Search for the cell housing the specified text and yield its [X, Y] center coordinate. 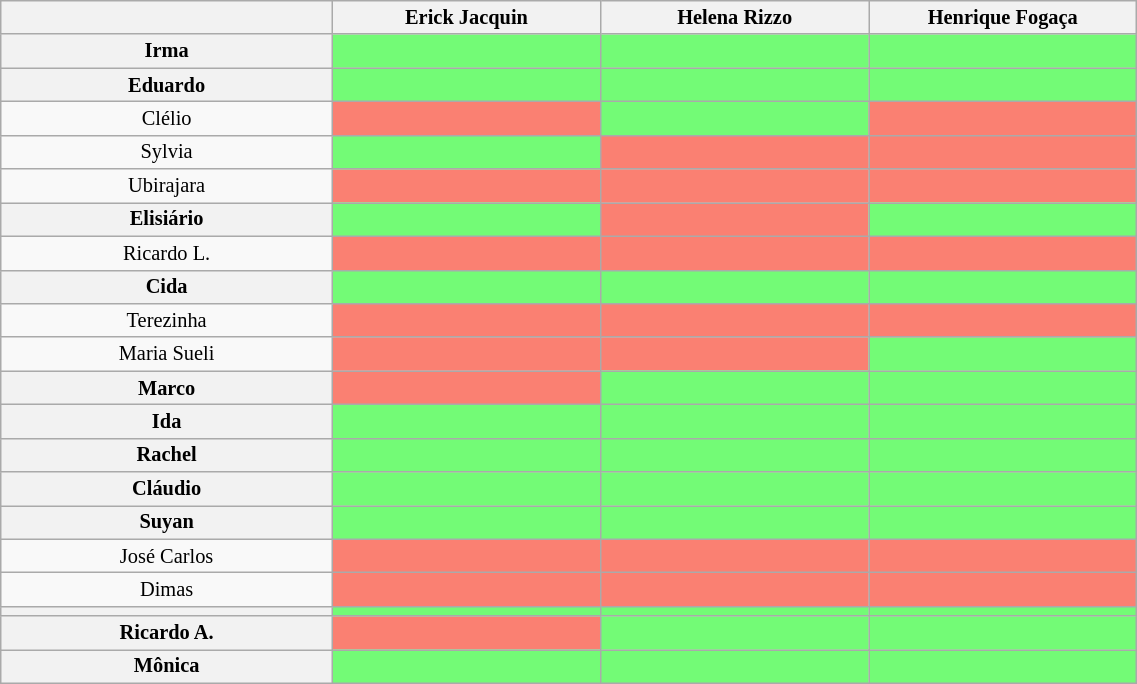
Erick Jacquin [466, 17]
Clélio [167, 118]
Mônica [167, 666]
Maria Sueli [167, 354]
Helena Rizzo [735, 17]
Ida [167, 421]
Irma [167, 51]
Ubirajara [167, 186]
Ricardo A. [167, 633]
Eduardo [167, 85]
Sylvia [167, 152]
Ricardo L. [167, 253]
Cida [167, 287]
Elisiário [167, 219]
Marco [167, 388]
José Carlos [167, 556]
Rachel [167, 455]
Henrique Fogaça [1003, 17]
Cláudio [167, 489]
Dimas [167, 589]
Terezinha [167, 320]
Suyan [167, 522]
